Find where the given text appears and provide that cell's center as (X, Y) coordinate. 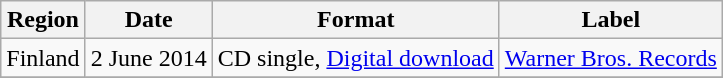
CD single, Digital download (356, 58)
Region (43, 20)
Format (356, 20)
Date (148, 20)
Finland (43, 58)
2 June 2014 (148, 58)
Label (610, 20)
Warner Bros. Records (610, 58)
